Output the [X, Y] coordinate of the center of the cell containing the given text.  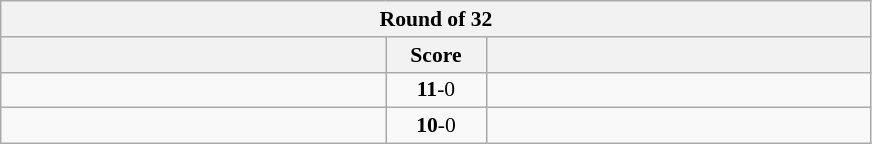
11-0 [436, 90]
10-0 [436, 126]
Round of 32 [436, 19]
Score [436, 55]
